Return [x, y] of the center of cell containing provided text 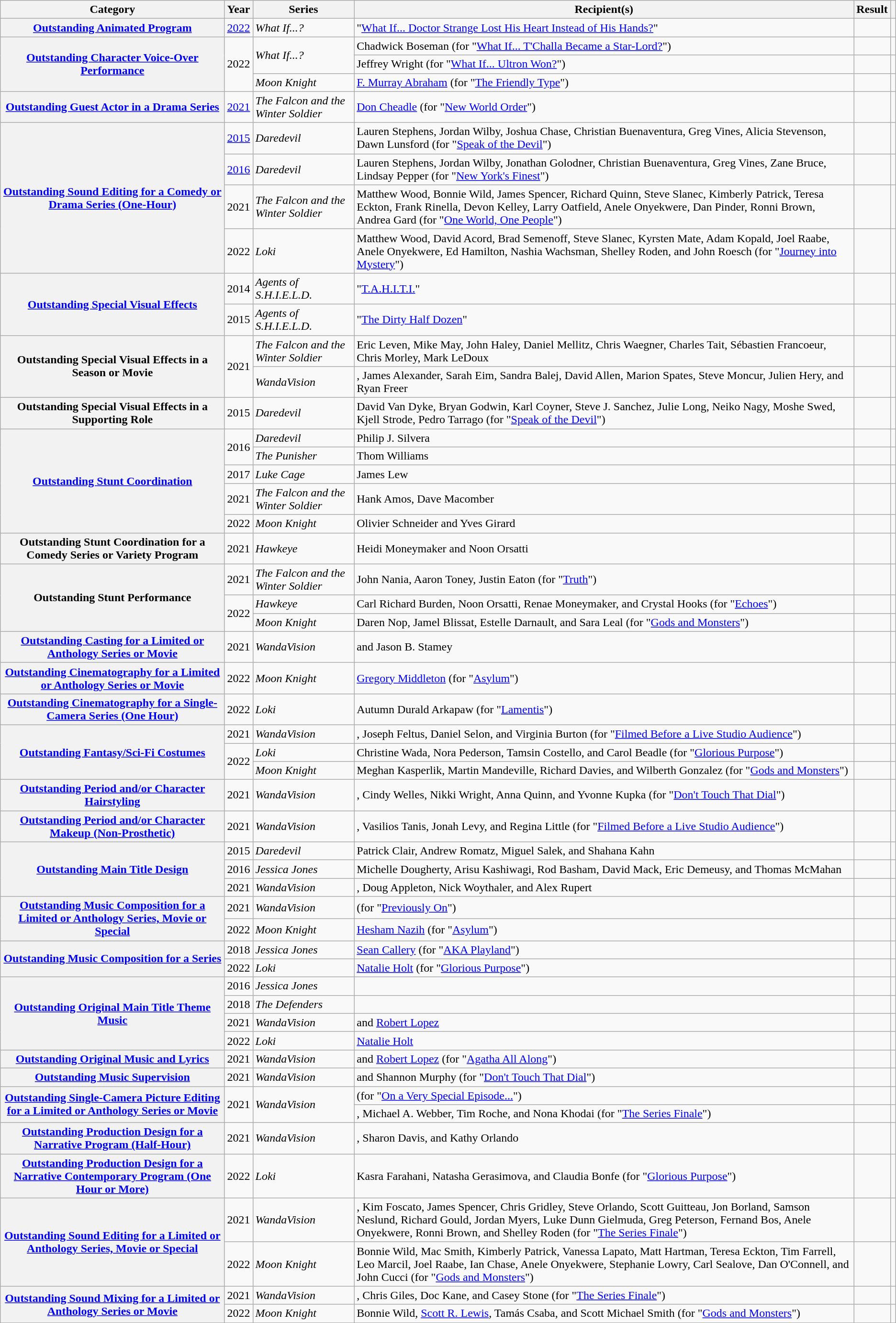
Jeffrey Wright (for "What If... Ultron Won?") [604, 64]
Outstanding Original Music and Lyrics [112, 1059]
Outstanding Fantasy/Sci-Fi Costumes [112, 752]
, Vasilios Tanis, Jonah Levy, and Regina Little (for "Filmed Before a Live Studio Audience") [604, 826]
, James Alexander, Sarah Eim, Sandra Balej, David Allen, Marion Spates, Steve Moncur, Julien Hery, and Ryan Freer [604, 382]
Philip J. Silvera [604, 438]
Christine Wada, Nora Pederson, Tamsin Costello, and Carol Beadle (for "Glorious Purpose") [604, 752]
Outstanding Music Composition for a Limited or Anthology Series, Movie or Special [112, 919]
Outstanding Cinematography for a Single-Camera Series (One Hour) [112, 709]
Outstanding Music Composition for a Series [112, 959]
, Chris Giles, Doc Kane, and Casey Stone (for "The Series Finale") [604, 1295]
Michelle Dougherty, Arisu Kashiwagi, Rod Basham, David Mack, Eric Demeusy, and Thomas McMahan [604, 869]
Bonnie Wild, Scott R. Lewis, Tamás Csaba, and Scott Michael Smith (for "Gods and Monsters") [604, 1313]
Thom Williams [604, 456]
, Joseph Feltus, Daniel Selon, and Virginia Burton (for "Filmed Before a Live Studio Audience") [604, 734]
Olivier Schneider and Yves Girard [604, 524]
Outstanding Special Visual Effects in a Season or Movie [112, 366]
Outstanding Sound Editing for a Comedy or Drama Series (One-Hour) [112, 198]
(for "Previously On") [604, 908]
Series [303, 10]
and Jason B. Stamey [604, 647]
Outstanding Production Design for a Narrative Program (Half-Hour) [112, 1138]
Hank Amos, Dave Macomber [604, 499]
Outstanding Stunt Coordination for a Comedy Series or Variety Program [112, 549]
Year [238, 10]
, Doug Appleton, Nick Woythaler, and Alex Rupert [604, 887]
Outstanding Cinematography for a Limited or Anthology Series or Movie [112, 678]
James Lew [604, 474]
2017 [238, 474]
F. Murray Abraham (for "The Friendly Type") [604, 82]
Carl Richard Burden, Noon Orsatti, Renae Moneymaker, and Crystal Hooks (for "Echoes") [604, 604]
, Sharon Davis, and Kathy Orlando [604, 1138]
Lauren Stephens, Jordan Wilby, Jonathan Golodner, Christian Buenaventura, Greg Vines, Zane Bruce, Lindsay Pepper (for "New York's Finest") [604, 169]
"What If... Doctor Strange Lost His Heart Instead of His Hands?" [604, 28]
Recipient(s) [604, 10]
and Shannon Murphy (for "Don't Touch That Dial") [604, 1077]
Patrick Clair, Andrew Romatz, Miguel Salek, and Shahana Kahn [604, 851]
John Nania, Aaron Toney, Justin Eaton (for "Truth") [604, 579]
Don Cheadle (for "New World Order") [604, 107]
Outstanding Main Title Design [112, 869]
Category [112, 10]
Hesham Nazih (for "Asylum") [604, 930]
"The Dirty Half Dozen" [604, 320]
Daren Nop, Jamel Blissat, Estelle Darnault, and Sara Leal (for "Gods and Monsters") [604, 622]
Sean Callery (for "AKA Playland") [604, 950]
Outstanding Stunt Coordination [112, 481]
Natalie Holt [604, 1041]
The Defenders [303, 1004]
Outstanding Guest Actor in a Drama Series [112, 107]
and Robert Lopez (for "Agatha All Along") [604, 1059]
Outstanding Music Supervision [112, 1077]
Kasra Farahani, Natasha Gerasimova, and Claudia Bonfe (for "Glorious Purpose") [604, 1176]
Natalie Holt (for "Glorious Purpose") [604, 968]
Outstanding Sound Mixing for a Limited or Anthology Series or Movie [112, 1304]
Outstanding Special Visual Effects [112, 304]
Heidi Moneymaker and Noon Orsatti [604, 549]
Lauren Stephens, Jordan Wilby, Joshua Chase, Christian Buenaventura, Greg Vines, Alicia Stevenson, Dawn Lunsford (for "Speak of the Devil") [604, 138]
Outstanding Special Visual Effects in a Supporting Role [112, 414]
Result [872, 10]
Luke Cage [303, 474]
Outstanding Animated Program [112, 28]
Eric Leven, Mike May, John Haley, Daniel Mellitz, Chris Waegner, Charles Tait, Sébastien Francoeur, Chris Morley, Mark LeDoux [604, 350]
Outstanding Single-Camera Picture Editing for a Limited or Anthology Series or Movie [112, 1105]
"T.A.H.I.T.I." [604, 288]
2014 [238, 288]
Outstanding Stunt Performance [112, 597]
Outstanding Sound Editing for a Limited or Anthology Series, Movie or Special [112, 1242]
Chadwick Boseman (for "What If... T'Challa Became a Star-Lord?") [604, 46]
and Robert Lopez [604, 1022]
, Michael A. Webber, Tim Roche, and Nona Khodai (for "The Series Finale") [604, 1114]
(for "On a Very Special Episode...") [604, 1096]
Outstanding Production Design for a Narrative Contemporary Program (One Hour or More) [112, 1176]
Gregory Middleton (for "Asylum") [604, 678]
Autumn Durald Arkapaw (for "Lamentis") [604, 709]
Meghan Kasperlik, Martin Mandeville, Richard Davies, and Wilberth Gonzalez (for "Gods and Monsters") [604, 771]
, Cindy Welles, Nikki Wright, Anna Quinn, and Yvonne Kupka (for "Don't Touch That Dial") [604, 796]
Outstanding Original Main Title Theme Music [112, 1013]
Outstanding Character Voice-Over Performance [112, 64]
Outstanding Casting for a Limited or Anthology Series or Movie [112, 647]
Outstanding Period and/or Character Hairstyling [112, 796]
Outstanding Period and/or Character Makeup (Non-Prosthetic) [112, 826]
The Punisher [303, 456]
